Capture the cell that displays the provided text and extract its (x, y) central coordinate. 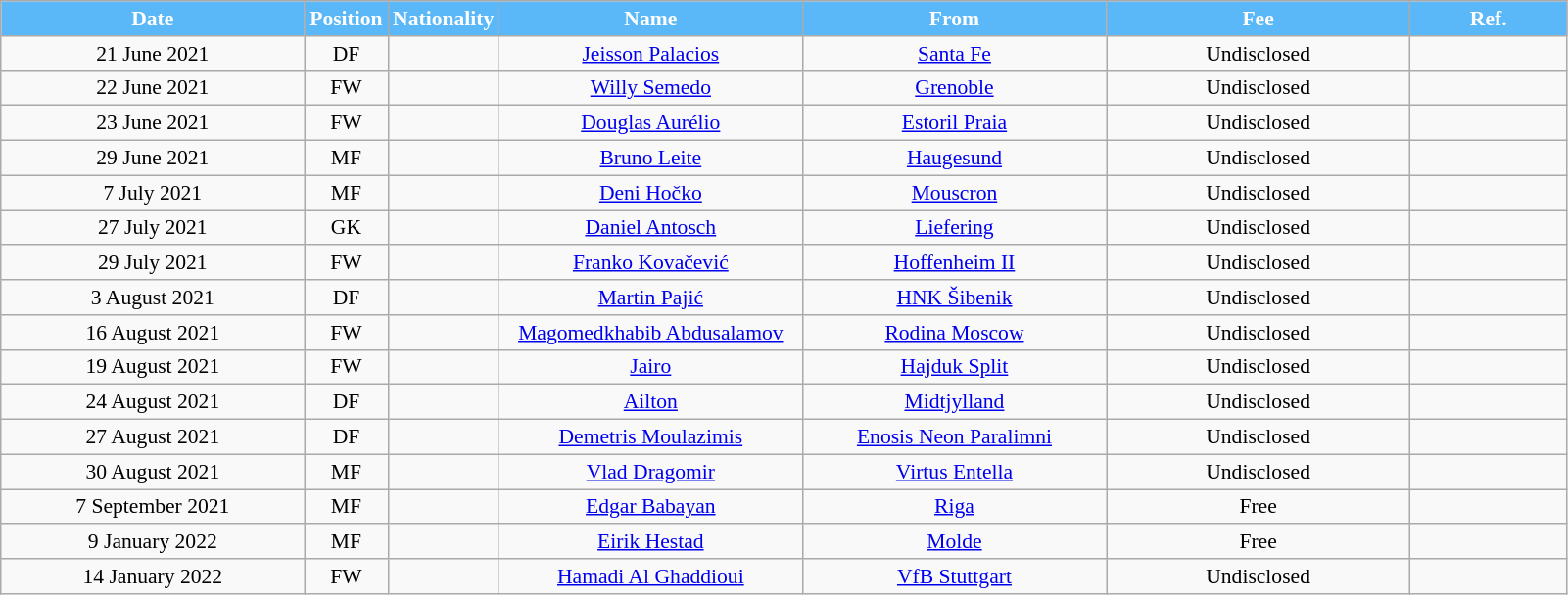
Vlad Dragomir (650, 472)
3 August 2021 (153, 297)
19 August 2021 (153, 367)
Ref. (1489, 19)
7 July 2021 (153, 193)
Position (347, 19)
Liefering (954, 228)
Hamadi Al Ghaddioui (650, 576)
Riga (954, 507)
Hoffenheim II (954, 263)
14 January 2022 (153, 576)
Estoril Praia (954, 123)
23 June 2021 (153, 123)
Willy Semedo (650, 88)
Name (650, 19)
22 June 2021 (153, 88)
Fee (1259, 19)
GK (347, 228)
Rodina Moscow (954, 333)
9 January 2022 (153, 542)
Virtus Entella (954, 472)
Demetris Moulazimis (650, 437)
Date (153, 19)
27 July 2021 (153, 228)
Hajduk Split (954, 367)
24 August 2021 (153, 402)
29 July 2021 (153, 263)
Enosis Neon Paralimni (954, 437)
Jairo (650, 367)
Molde (954, 542)
Deni Hočko (650, 193)
HNK Šibenik (954, 297)
30 August 2021 (153, 472)
Ailton (650, 402)
Martin Pajić (650, 297)
29 June 2021 (153, 159)
Grenoble (954, 88)
Midtjylland (954, 402)
Franko Kovačević (650, 263)
21 June 2021 (153, 54)
Bruno Leite (650, 159)
From (954, 19)
16 August 2021 (153, 333)
Magomedkhabib Abdusalamov (650, 333)
Santa Fe (954, 54)
27 August 2021 (153, 437)
VfB Stuttgart (954, 576)
Douglas Aurélio (650, 123)
7 September 2021 (153, 507)
Mouscron (954, 193)
Haugesund (954, 159)
Nationality (443, 19)
Edgar Babayan (650, 507)
Daniel Antosch (650, 228)
Jeisson Palacios (650, 54)
Eirik Hestad (650, 542)
